For the text-containing cell, return its midpoint in (X, Y) coordinate format. 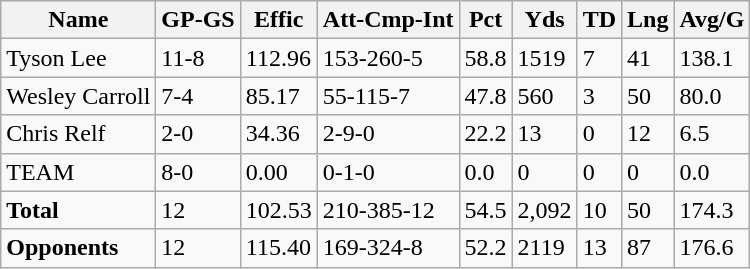
169-324-8 (388, 248)
210-385-12 (388, 210)
7 (599, 58)
2-9-0 (388, 134)
138.1 (712, 58)
GP-GS (198, 20)
52.2 (486, 248)
2-0 (198, 134)
58.8 (486, 58)
TEAM (78, 172)
0.00 (278, 172)
85.17 (278, 96)
Pct (486, 20)
174.3 (712, 210)
2,092 (544, 210)
55-115-7 (388, 96)
34.36 (278, 134)
8-0 (198, 172)
87 (648, 248)
Tyson Lee (78, 58)
Total (78, 210)
102.53 (278, 210)
10 (599, 210)
47.8 (486, 96)
Name (78, 20)
22.2 (486, 134)
1519 (544, 58)
3 (599, 96)
Effic (278, 20)
54.5 (486, 210)
11-8 (198, 58)
115.40 (278, 248)
6.5 (712, 134)
Wesley Carroll (78, 96)
112.96 (278, 58)
Opponents (78, 248)
Lng (648, 20)
41 (648, 58)
Yds (544, 20)
Att-Cmp-Int (388, 20)
560 (544, 96)
Avg/G (712, 20)
80.0 (712, 96)
176.6 (712, 248)
TD (599, 20)
153-260-5 (388, 58)
Chris Relf (78, 134)
0-1-0 (388, 172)
2119 (544, 248)
7-4 (198, 96)
